Determine the [X, Y] coordinate at the center of the cell enclosing the given text.  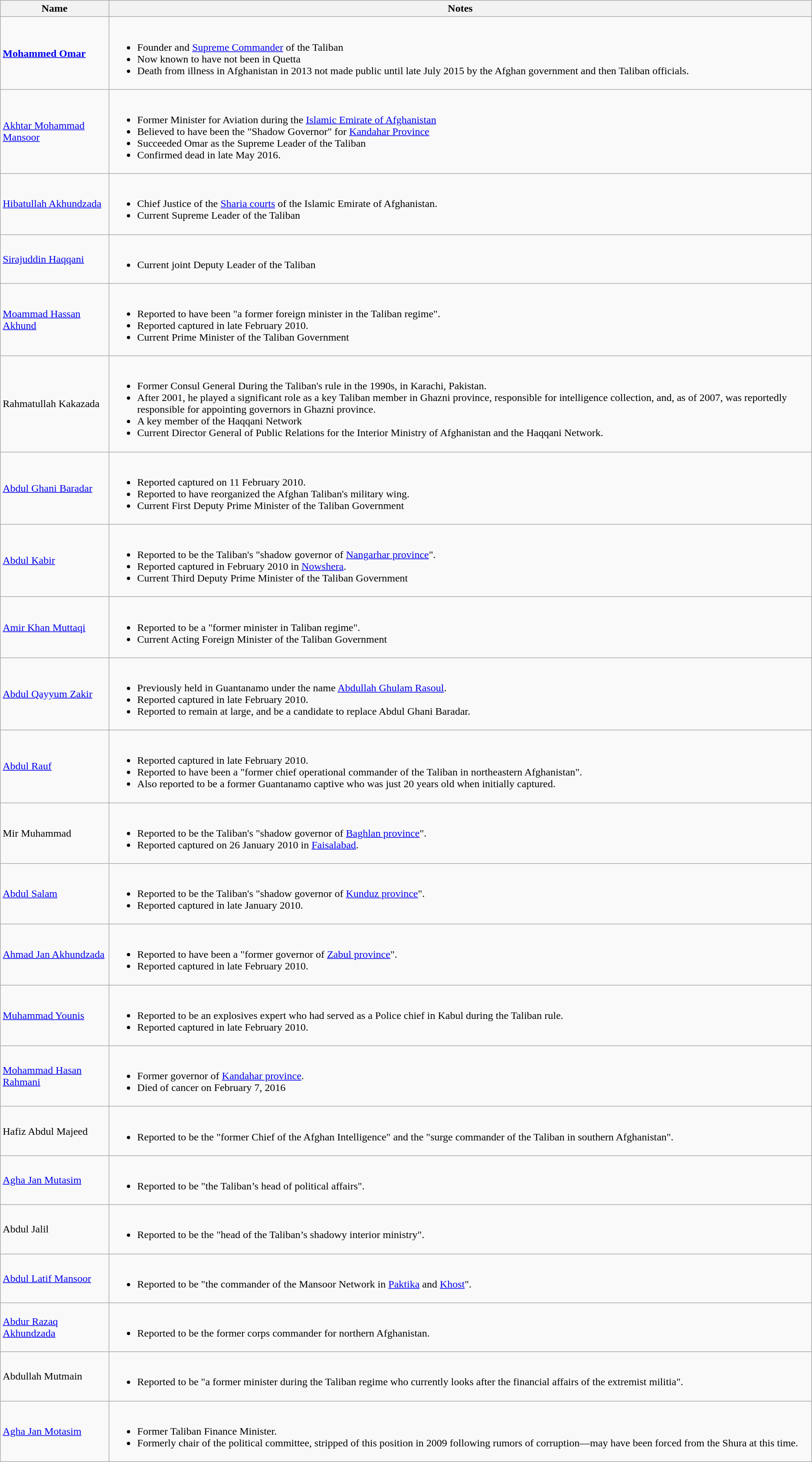
Reported to be the "former Chief of the Afghan Intelligence" and the "surge commander of the Taliban in southern Afghanistan". [460, 1131]
Mohammed Omar [55, 53]
Abdul Rauf [55, 766]
Hafiz Abdul Majeed [55, 1131]
Reported to be the former corps commander for northern Afghanistan. [460, 1327]
Abdul Qayyum Zakir [55, 693]
Abdul Ghani Baradar [55, 488]
Abdul Kabir [55, 561]
Abdul Latif Mansoor [55, 1278]
Abdur Razaq Akhundzada [55, 1327]
Current joint Deputy Leader of the Taliban [460, 259]
Reported to be "the Taliban’s head of political affairs". [460, 1180]
Reported to be "the commander of the Mansoor Network in Paktika and Khost". [460, 1278]
Hibatullah Akhundzada [55, 204]
Chief Justice of the Sharia courts of the Islamic Emirate of Afghanistan.Current Supreme Leader of the Taliban [460, 204]
Reported to be the Taliban's "shadow governor of Baghlan province".Reported captured on 26 January 2010 in Faisalabad. [460, 833]
Muhammad Younis [55, 1015]
Reported to be "a former minister during the Taliban regime who currently looks after the financial affairs of the extremist militia". [460, 1377]
Notes [460, 9]
Abdul Jalil [55, 1229]
Mohammad Hasan Rahmani [55, 1076]
Amir Khan Muttaqi [55, 627]
Abdullah Mutmain [55, 1377]
Reported to be the Taliban's "shadow governor of Kunduz province".Reported captured in late January 2010. [460, 894]
Akhtar Mohammad Mansoor [55, 131]
Mir Muhammad [55, 833]
Reported to have been a "former governor of Zabul province".Reported captured in late February 2010. [460, 955]
Agha Jan Mutasim [55, 1180]
Moammad Hassan Akhund [55, 319]
Rahmatullah Kakazada [55, 404]
Abdul Salam [55, 894]
Name [55, 9]
Agha Jan Motasim [55, 1431]
Former governor of Kandahar province.Died of cancer on February 7, 2016 [460, 1076]
Sirajuddin Haqqani [55, 259]
Reported to be a "former minister in Taliban regime".Current Acting Foreign Minister of the Taliban Government [460, 627]
Reported to be the "head of the Taliban’s shadowy interior ministry". [460, 1229]
Ahmad Jan Akhundzada [55, 955]
Reported to be an explosives expert who had served as a Police chief in Kabul during the Taliban rule.Reported captured in late February 2010. [460, 1015]
